Identify which cell holds the provided text, then report its (x, y) central coordinate. 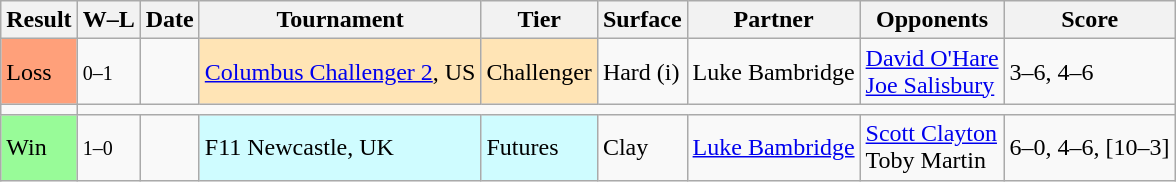
David O'Hare Joe Salisbury (932, 72)
Tier (539, 20)
Score (1090, 20)
Win (39, 148)
0–1 (108, 72)
Clay (642, 148)
Futures (539, 148)
Tournament (340, 20)
F11 Newcastle, UK (340, 148)
6–0, 4–6, [10–3] (1090, 148)
Date (170, 20)
Challenger (539, 72)
Loss (39, 72)
Surface (642, 20)
Opponents (932, 20)
Hard (i) (642, 72)
W–L (108, 20)
3–6, 4–6 (1090, 72)
Columbus Challenger 2, US (340, 72)
1–0 (108, 148)
Scott Clayton Toby Martin (932, 148)
Partner (774, 20)
Result (39, 20)
